Determine the (X, Y) coordinate at the center of the cell enclosing the given text.  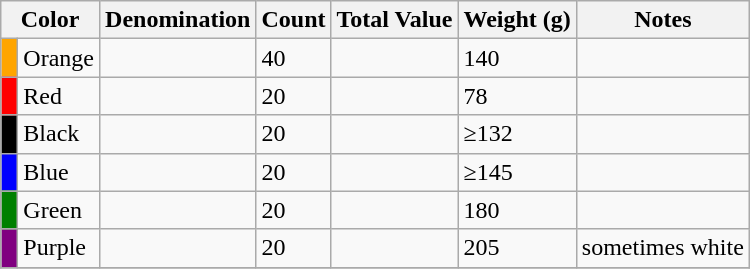
Red (59, 96)
Blue (59, 172)
Orange (59, 58)
≥132 (517, 134)
Count (294, 20)
Total Value (394, 20)
180 (517, 210)
Black (59, 134)
Green (59, 210)
Color (50, 20)
≥145 (517, 172)
Denomination (178, 20)
Weight (g) (517, 20)
205 (517, 248)
Purple (59, 248)
Notes (662, 20)
40 (294, 58)
140 (517, 58)
78 (517, 96)
sometimes white (662, 248)
